From the cell containing the given text, extract its center point as [x, y] coordinate. 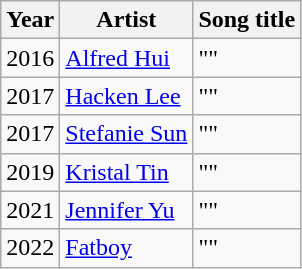
2019 [30, 172]
Alfred Hui [126, 58]
Fatboy [126, 248]
2022 [30, 248]
Song title [247, 20]
Stefanie Sun [126, 134]
Kristal Tin [126, 172]
2021 [30, 210]
2016 [30, 58]
Jennifer Yu [126, 210]
Hacken Lee [126, 96]
Year [30, 20]
Artist [126, 20]
